Extract the [X, Y] coordinate from the center of the cell holding the provided text.  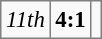
4:1 [70, 20]
11th [26, 20]
